Output the [x, y] coordinate of the center of the cell containing the given text.  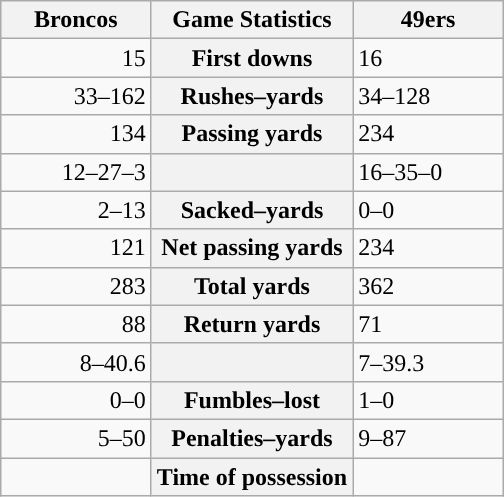
16 [428, 58]
12–27–3 [76, 172]
33–162 [76, 96]
71 [428, 324]
121 [76, 248]
Fumbles–lost [252, 400]
8–40.6 [76, 362]
First downs [252, 58]
88 [76, 324]
134 [76, 134]
Broncos [76, 20]
2–13 [76, 210]
1–0 [428, 400]
9–87 [428, 438]
283 [76, 286]
Time of possession [252, 477]
Return yards [252, 324]
Game Statistics [252, 20]
Total yards [252, 286]
Sacked–yards [252, 210]
Penalties–yards [252, 438]
16–35–0 [428, 172]
49ers [428, 20]
362 [428, 286]
Passing yards [252, 134]
5–50 [76, 438]
34–128 [428, 96]
7–39.3 [428, 362]
15 [76, 58]
Rushes–yards [252, 96]
Net passing yards [252, 248]
